Pinpoint the cell where the given text exists, returning its [X, Y] midpoint coordinate. 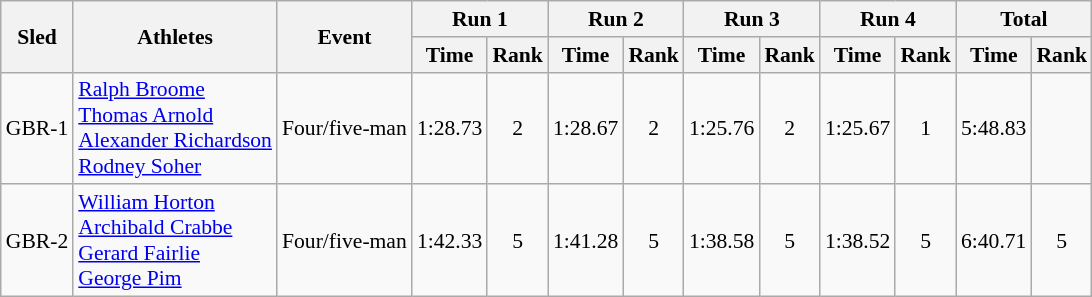
Run 1 [480, 19]
GBR-1 [37, 128]
1:41.28 [586, 241]
Event [344, 36]
Sled [37, 36]
1:38.58 [722, 241]
1:42.33 [450, 241]
Run 4 [888, 19]
6:40.71 [994, 241]
Total [1024, 19]
Ralph BroomeThomas ArnoldAlexander RichardsonRodney Soher [175, 128]
1:38.52 [858, 241]
1 [926, 128]
1:28.67 [586, 128]
1:28.73 [450, 128]
Athletes [175, 36]
Run 3 [752, 19]
GBR-2 [37, 241]
5:48.83 [994, 128]
1:25.76 [722, 128]
William HortonArchibald CrabbeGerard FairlieGeorge Pim [175, 241]
Run 2 [616, 19]
1:25.67 [858, 128]
